Scan for the cell matching the given text and deliver its [X, Y] coordinate at center. 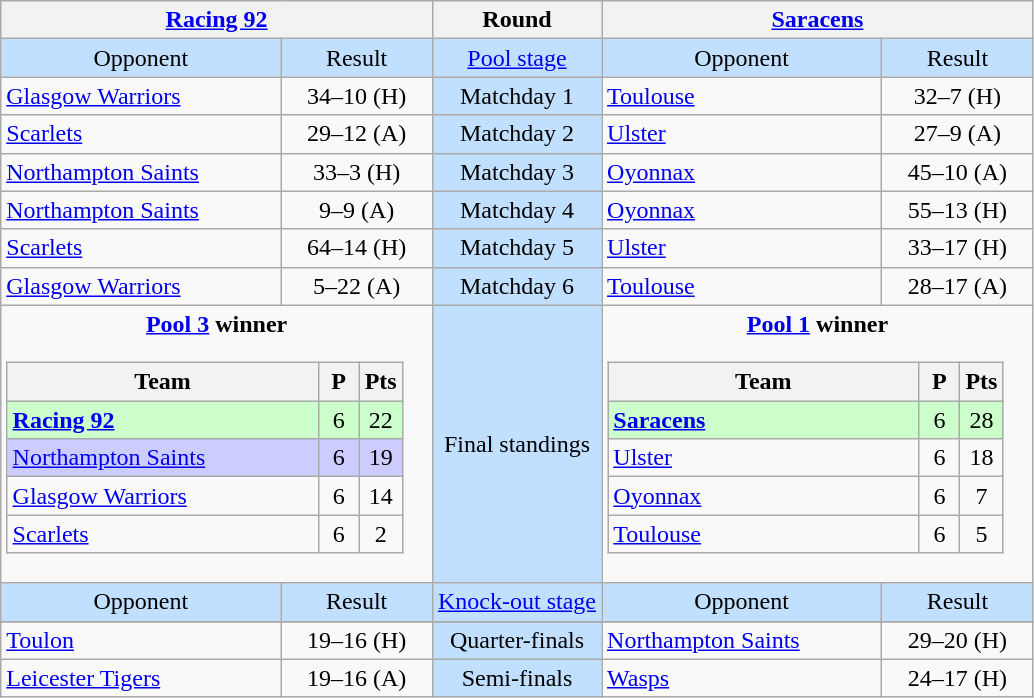
Toulon [141, 640]
5 [982, 534]
Pool 1 winner Team P Pts Saracens 6 28 Ulster 6 18 Oyonnax 6 7 Toulouse 6 5 [818, 444]
Pool stage [516, 58]
33–17 (H) [958, 248]
Final standings [516, 444]
Matchday 3 [516, 172]
28 [982, 420]
24–17 (H) [958, 678]
2 [380, 534]
Matchday 2 [516, 134]
19 [380, 458]
34–10 (H) [357, 96]
19–16 (A) [357, 678]
Pool 3 winner Team P Pts Racing 92 6 22 Northampton Saints 6 19 Glasgow Warriors 6 14 Scarlets 6 2 [217, 444]
Knock-out stage [516, 602]
28–17 (A) [958, 286]
29–20 (H) [958, 640]
Wasps [742, 678]
Matchday 1 [516, 96]
19–16 (H) [357, 640]
7 [982, 496]
Quarter-finals [516, 640]
33–3 (H) [357, 172]
14 [380, 496]
9–9 (A) [357, 210]
32–7 (H) [958, 96]
Semi-finals [516, 678]
Matchday 5 [516, 248]
Matchday 6 [516, 286]
5–22 (A) [357, 286]
18 [982, 458]
64–14 (H) [357, 248]
27–9 (A) [958, 134]
22 [380, 420]
Leicester Tigers [141, 678]
29–12 (A) [357, 134]
45–10 (A) [958, 172]
Round [516, 20]
Matchday 4 [516, 210]
55–13 (H) [958, 210]
